Pinpoint the cell where the given text exists, returning its (X, Y) midpoint coordinate. 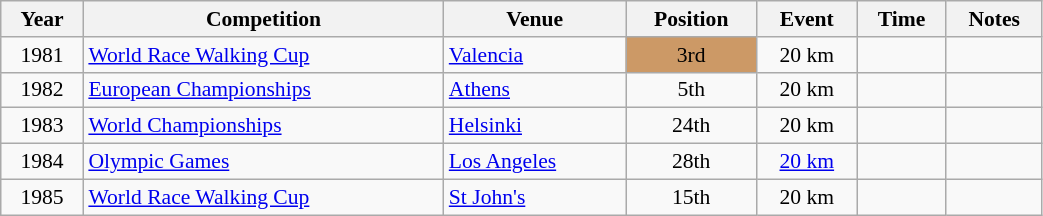
Athens (535, 90)
Los Angeles (535, 162)
Time (902, 19)
Year (42, 19)
1983 (42, 126)
Helsinki (535, 126)
Notes (994, 19)
Valencia (535, 55)
Position (692, 19)
World Championships (263, 126)
Competition (263, 19)
European Championships (263, 90)
1981 (42, 55)
5th (692, 90)
1982 (42, 90)
Venue (535, 19)
St John's (535, 197)
1985 (42, 197)
1984 (42, 162)
Olympic Games (263, 162)
Event (807, 19)
3rd (692, 55)
28th (692, 162)
15th (692, 197)
24th (692, 126)
